Return the (x, y) coordinate for the center point of the cell that contains the specified text.  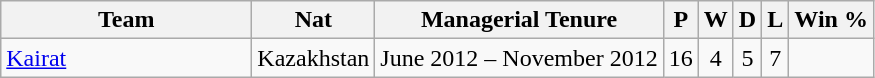
Kazakhstan (314, 58)
16 (680, 58)
L (776, 20)
June 2012 – November 2012 (519, 58)
5 (747, 58)
Managerial Tenure (519, 20)
Kairat (126, 58)
4 (716, 58)
Nat (314, 20)
7 (776, 58)
D (747, 20)
P (680, 20)
W (716, 20)
Win % (832, 20)
Team (126, 20)
